Return (x, y) of the center of cell containing provided text 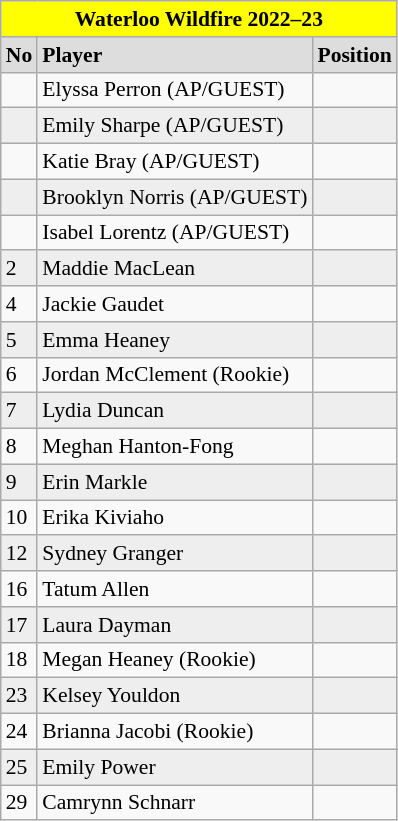
Lydia Duncan (174, 411)
24 (20, 732)
Emma Heaney (174, 340)
12 (20, 554)
29 (20, 803)
25 (20, 767)
5 (20, 340)
7 (20, 411)
Megan Heaney (Rookie) (174, 660)
Elyssa Perron (AP/GUEST) (174, 90)
4 (20, 304)
No (20, 55)
Player (174, 55)
Tatum Allen (174, 589)
10 (20, 518)
Camrynn Schnarr (174, 803)
Sydney Granger (174, 554)
9 (20, 482)
16 (20, 589)
23 (20, 696)
Brooklyn Norris (AP/GUEST) (174, 197)
Brianna Jacobi (Rookie) (174, 732)
Erika Kiviaho (174, 518)
Kelsey Youldon (174, 696)
Emily Sharpe (AP/GUEST) (174, 126)
Isabel Lorentz (AP/GUEST) (174, 233)
Position (354, 55)
17 (20, 625)
Waterloo Wildfire 2022–23 (199, 19)
8 (20, 447)
Jordan McClement (Rookie) (174, 375)
Maddie MacLean (174, 269)
18 (20, 660)
Katie Bray (AP/GUEST) (174, 162)
Erin Markle (174, 482)
Emily Power (174, 767)
6 (20, 375)
2 (20, 269)
Laura Dayman (174, 625)
Jackie Gaudet (174, 304)
Meghan Hanton-Fong (174, 447)
